Scan for the cell matching the given text and deliver its [x, y] coordinate at center. 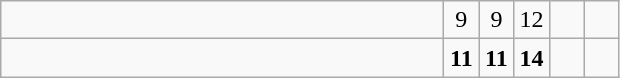
12 [532, 20]
14 [532, 58]
